Pinpoint the cell where the given text exists, returning its [X, Y] midpoint coordinate. 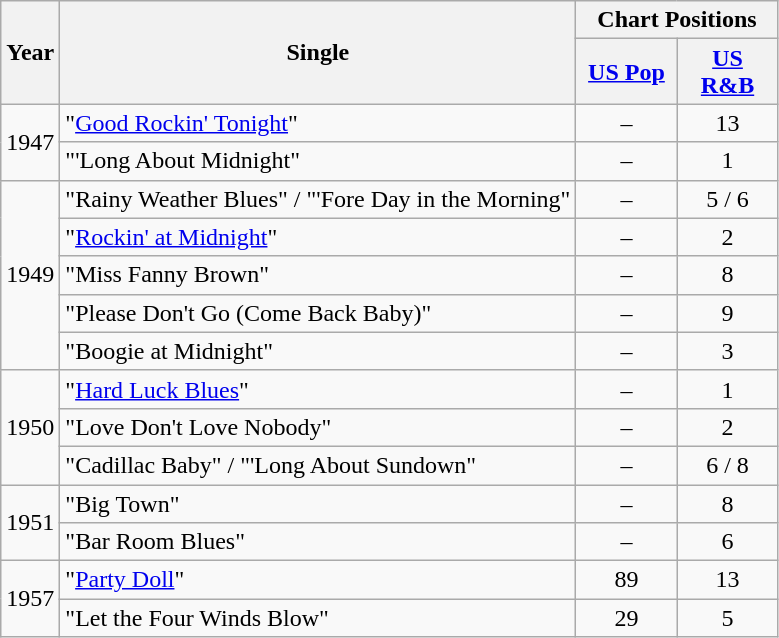
Single [318, 52]
"Rainy Weather Blues" / "'Fore Day in the Morning" [318, 199]
"Good Rockin' Tonight" [318, 123]
Chart Positions [677, 20]
5 [728, 618]
Year [30, 52]
3 [728, 351]
1947 [30, 142]
9 [728, 313]
29 [626, 618]
5 / 6 [728, 199]
89 [626, 580]
1957 [30, 599]
"Let the Four Winds Blow" [318, 618]
US Pop [626, 72]
"'Long About Midnight" [318, 161]
"Hard Luck Blues" [318, 389]
"Please Don't Go (Come Back Baby)" [318, 313]
1949 [30, 275]
USR&B [728, 72]
"Bar Room Blues" [318, 542]
"Love Don't Love Nobody" [318, 427]
"Big Town" [318, 503]
1950 [30, 427]
"Party Doll" [318, 580]
"Rockin' at Midnight" [318, 237]
6 [728, 542]
"Cadillac Baby" / "'Long About Sundown" [318, 465]
"Miss Fanny Brown" [318, 275]
6 / 8 [728, 465]
"Boogie at Midnight" [318, 351]
1951 [30, 522]
